Determine the [x, y] coordinate at the center of the cell enclosing the given text.  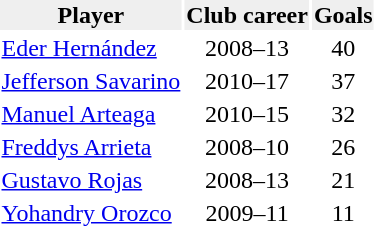
Club career [248, 15]
Player [91, 15]
Freddys Arrieta [91, 147]
21 [343, 180]
37 [343, 81]
2010–15 [248, 114]
26 [343, 147]
2008–10 [248, 147]
Eder Hernández [91, 48]
Goals [343, 15]
40 [343, 48]
Jefferson Savarino [91, 81]
32 [343, 114]
Gustavo Rojas [91, 180]
Manuel Arteaga [91, 114]
2010–17 [248, 81]
